Locate the cell with the specified text and output its [X, Y] center coordinate. 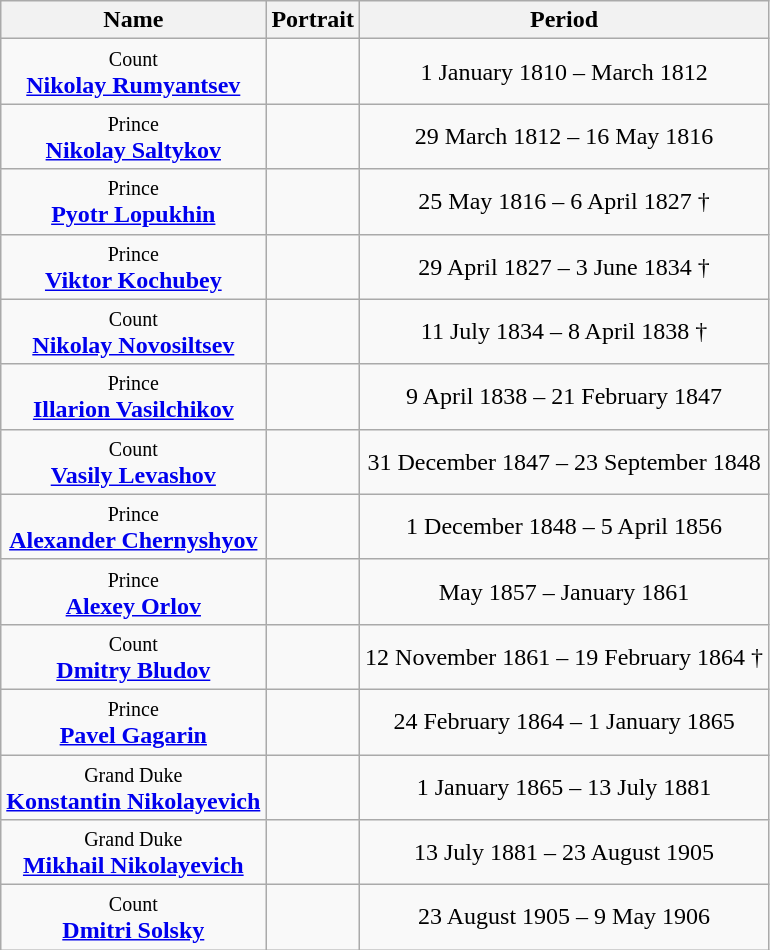
PrinceAlexey Orlov [134, 592]
11 July 1834 – 8 April 1838 † [564, 332]
31 December 1847 – 23 September 1848 [564, 462]
25 May 1816 – 6 April 1827 † [564, 202]
1 January 1810 – March 1812 [564, 72]
CountVasily Levashov [134, 462]
Grand DukeKonstantin Nikolayevich [134, 786]
PrinceNikolay Saltykov [134, 136]
29 April 1827 – 3 June 1834 † [564, 266]
PrincePyotr Lopukhin [134, 202]
CountDmitri Solsky [134, 918]
CountDmitry Bludov [134, 656]
23 August 1905 – 9 May 1906 [564, 918]
PrinceViktor Kochubey [134, 266]
1 December 1848 – 5 April 1856 [564, 526]
13 July 1881 – 23 August 1905 [564, 852]
CountNikolay Rumyantsev [134, 72]
May 1857 – January 1861 [564, 592]
Portrait [313, 20]
PrinceAlexander Chernyshyov [134, 526]
PrinceIllarion Vasilchikov [134, 396]
Grand DukeMikhail Nikolayevich [134, 852]
PrincePavel Gagarin [134, 722]
1 January 1865 – 13 July 1881 [564, 786]
9 April 1838 – 21 February 1847 [564, 396]
12 November 1861 – 19 February 1864 † [564, 656]
Period [564, 20]
24 February 1864 – 1 January 1865 [564, 722]
CountNikolay Novosiltsev [134, 332]
Name [134, 20]
29 March 1812 – 16 May 1816 [564, 136]
